Capture the cell that displays the provided text and extract its [x, y] central coordinate. 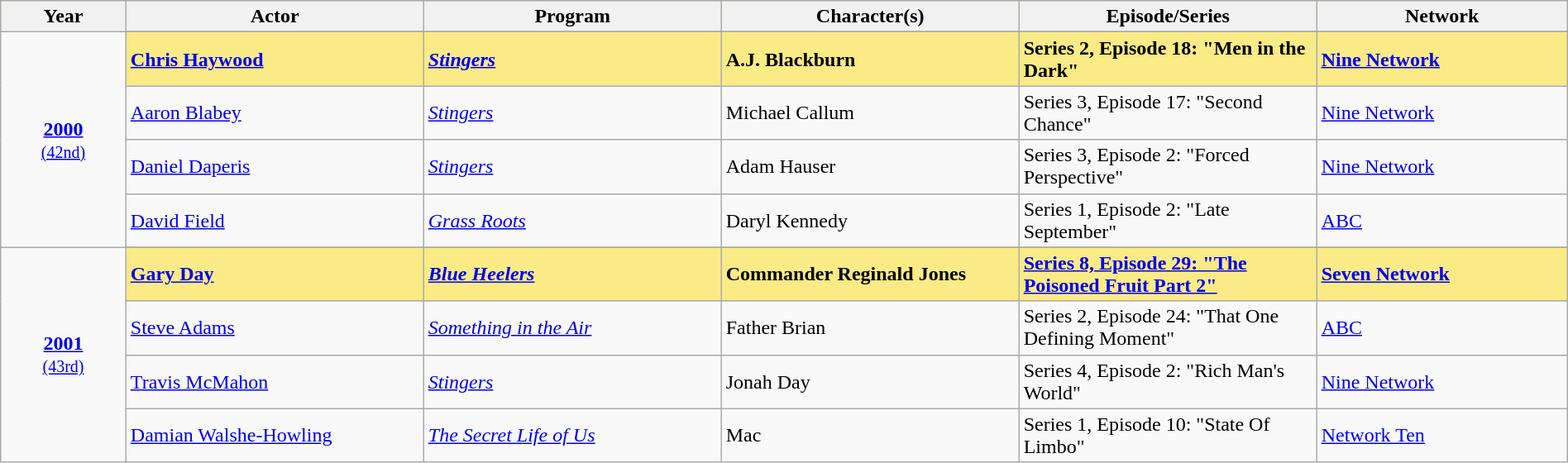
Grass Roots [572, 220]
2000(42nd) [64, 140]
Series 2, Episode 18: "Men in the Dark" [1168, 60]
Gary Day [275, 274]
A.J. Blackburn [870, 60]
Daryl Kennedy [870, 220]
David Field [275, 220]
Daniel Daperis [275, 167]
Chris Haywood [275, 60]
Series 8, Episode 29: "The Poisoned Fruit Part 2" [1168, 274]
Father Brian [870, 327]
Seven Network [1442, 274]
Network [1442, 17]
Jonah Day [870, 382]
Character(s) [870, 17]
Michael Callum [870, 112]
Program [572, 17]
Series 3, Episode 2: "Forced Perspective" [1168, 167]
Adam Hauser [870, 167]
Series 2, Episode 24: "That One Defining Moment" [1168, 327]
Series 3, Episode 17: "Second Chance" [1168, 112]
Commander Reginald Jones [870, 274]
Episode/Series [1168, 17]
Damian Walshe-Howling [275, 435]
Series 4, Episode 2: "Rich Man's World" [1168, 382]
Actor [275, 17]
Steve Adams [275, 327]
Year [64, 17]
Blue Heelers [572, 274]
Series 1, Episode 10: "State Of Limbo" [1168, 435]
The Secret Life of Us [572, 435]
Series 1, Episode 2: "Late September" [1168, 220]
Aaron Blabey [275, 112]
2001(43rd) [64, 355]
Network Ten [1442, 435]
Mac [870, 435]
Something in the Air [572, 327]
Travis McMahon [275, 382]
